Provide the [X, Y] coordinate of the cell's center where the given text is located.  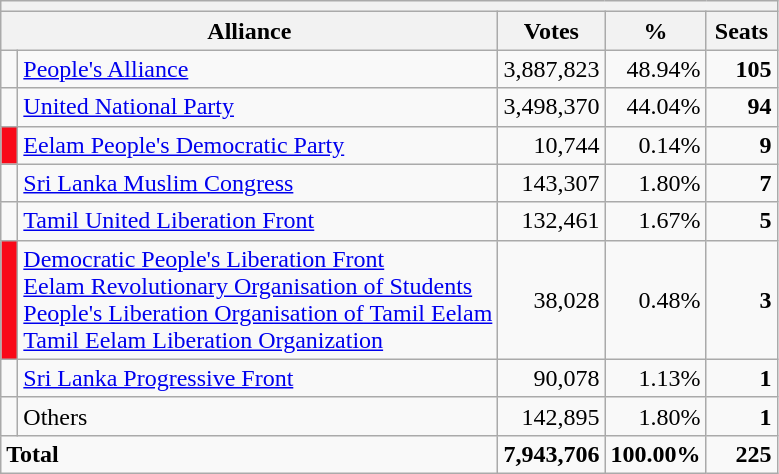
38,028 [552, 300]
100.00% [656, 454]
7,943,706 [552, 454]
0.48% [656, 300]
132,461 [552, 221]
Alliance [250, 31]
5 [742, 221]
Sri Lanka Progressive Front [258, 378]
94 [742, 107]
Tamil United Liberation Front [258, 221]
44.04% [656, 107]
Eelam People's Democratic Party [258, 145]
90,078 [552, 378]
225 [742, 454]
48.94% [656, 69]
Others [258, 416]
1.67% [656, 221]
Total [250, 454]
3,498,370 [552, 107]
Sri Lanka Muslim Congress [258, 183]
United National Party [258, 107]
7 [742, 183]
People's Alliance [258, 69]
105 [742, 69]
143,307 [552, 183]
Votes [552, 31]
1.13% [656, 378]
% [656, 31]
10,744 [552, 145]
9 [742, 145]
142,895 [552, 416]
3 [742, 300]
Seats [742, 31]
0.14% [656, 145]
3,887,823 [552, 69]
